Pinpoint the cell where the given text exists, returning its (x, y) midpoint coordinate. 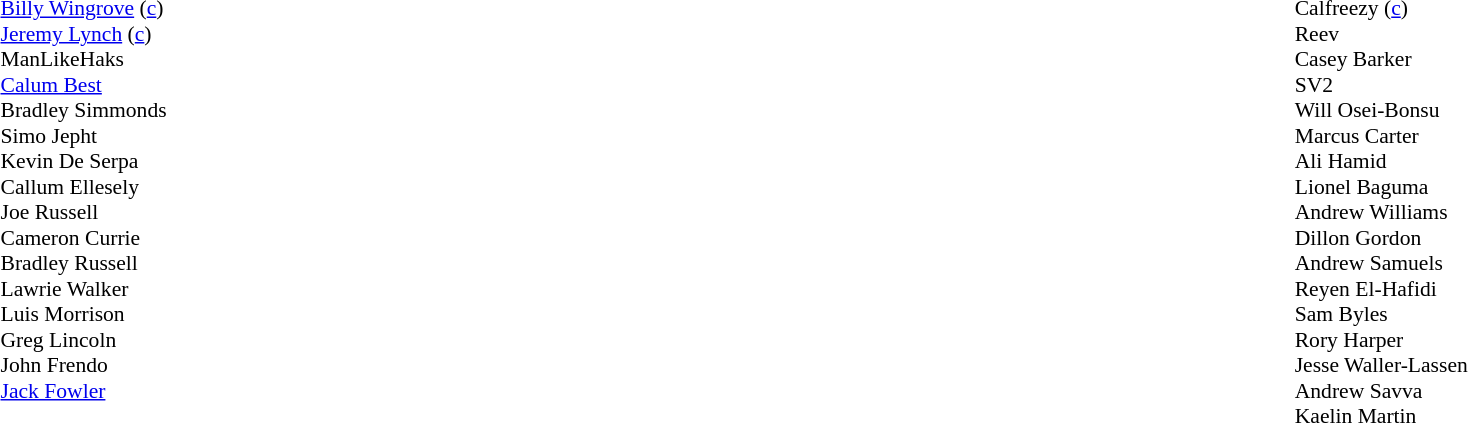
Will Osei-Bonsu (1382, 111)
John Frendo (83, 365)
Jeremy Lynch (c) (83, 34)
Calum Best (83, 85)
Andrew Savva (1382, 391)
Ali Hamid (1382, 161)
Bradley Russell (83, 263)
Luis Morrison (83, 315)
Callum Ellesely (83, 187)
Andrew Samuels (1382, 263)
Sam Byles (1382, 315)
ManLikeHaks (83, 59)
Andrew Williams (1382, 213)
Reyen El-Hafidi (1382, 289)
Greg Lincoln (83, 340)
Lionel Baguma (1382, 187)
Marcus Carter (1382, 136)
SV2 (1382, 85)
Casey Barker (1382, 59)
Reev (1382, 34)
Jesse Waller-Lassen (1382, 365)
Kevin De Serpa (83, 161)
Bradley Simmonds (83, 111)
Dillon Gordon (1382, 238)
Lawrie Walker (83, 289)
Rory Harper (1382, 340)
Simo Jepht (83, 136)
Joe Russell (83, 213)
Cameron Currie (83, 238)
Jack Fowler (83, 391)
